Search for the cell housing the specified text and yield its (x, y) center coordinate. 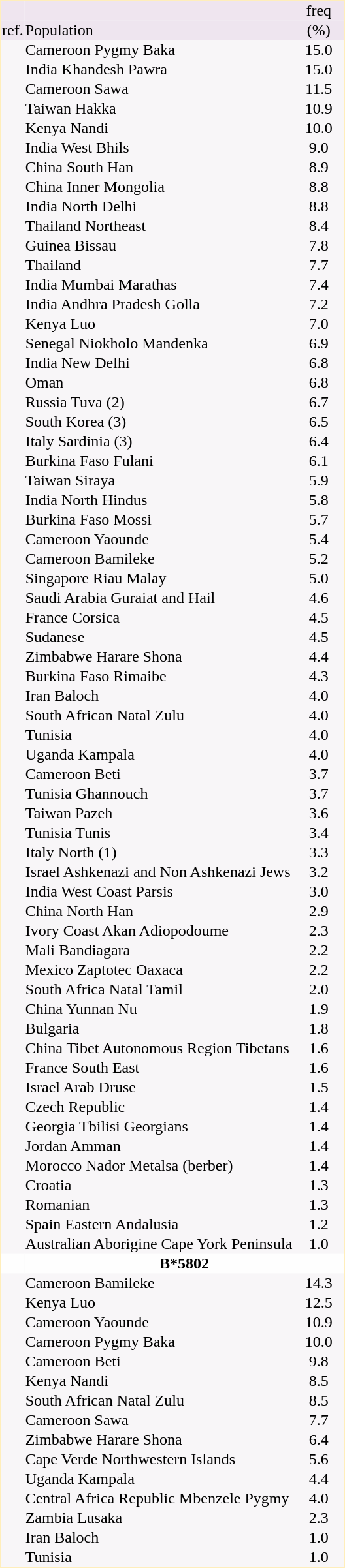
India New Delhi (159, 363)
1.9 (319, 1009)
14.3 (319, 1284)
Tunisia Ghannouch (159, 794)
6.7 (319, 403)
Italy Sardinia (3) (159, 442)
Central Africa Republic Mbenzele Pygmy (159, 1499)
8.4 (319, 226)
7.2 (319, 305)
Guinea Bissau (159, 246)
Georgia Tbilisi Georgians (159, 1127)
Mali Bandiagara (159, 951)
8.9 (319, 168)
Burkina Faso Rimaibe (159, 677)
India Khandesh Pawra (159, 70)
India Andhra Pradesh Golla (159, 305)
Jordan Amman (159, 1146)
5.2 (319, 559)
Burkina Faso Fulani (159, 461)
China North Han (159, 912)
China Inner Mongolia (159, 187)
Australian Aborigine Cape York Peninsula (159, 1244)
1.2 (319, 1225)
Saudi Arabia Guraiat and Hail (159, 598)
5.4 (319, 540)
Spain Eastern Andalusia (159, 1225)
5.6 (319, 1460)
Sudanese (159, 638)
Taiwan Hakka (159, 109)
Croatia (159, 1186)
Mexico Zaptotec Oaxaca (159, 970)
Taiwan Siraya (159, 481)
China South Han (159, 168)
South Africa Natal Tamil (159, 990)
Burkina Faso Mossi (159, 520)
(%) (319, 31)
5.0 (319, 579)
ref. (13, 31)
4.3 (319, 677)
India West Coast Parsis (159, 892)
5.9 (319, 481)
Taiwan Pazeh (159, 814)
2.9 (319, 912)
3.2 (319, 872)
Population (159, 31)
3.0 (319, 892)
6.1 (319, 461)
Czech Republic (159, 1107)
Senegal Niokholo Mandenka (159, 344)
3.4 (319, 833)
China Yunnan Nu (159, 1009)
Italy North (1) (159, 853)
Israel Arab Druse (159, 1088)
6.5 (319, 422)
6.9 (319, 344)
7.4 (319, 285)
9.0 (319, 148)
12.5 (319, 1303)
7.8 (319, 246)
freq (319, 11)
India North Delhi (159, 207)
4.6 (319, 598)
Thailand Northeast (159, 226)
France South East (159, 1068)
Oman (159, 383)
Cape Verde Northwestern Islands (159, 1460)
India West Bhils (159, 148)
9.8 (319, 1362)
South Korea (3) (159, 422)
Morocco Nador Metalsa (berber) (159, 1166)
5.8 (319, 500)
5.7 (319, 520)
11.5 (319, 89)
Ivory Coast Akan Adiopodoume (159, 931)
3.3 (319, 853)
Israel Ashkenazi and Non Ashkenazi Jews (159, 872)
Romanian (159, 1205)
1.5 (319, 1088)
B*5802 (184, 1264)
2.0 (319, 990)
Singapore Riau Malay (159, 579)
Tunisia Tunis (159, 833)
Russia Tuva (2) (159, 403)
India Mumbai Marathas (159, 285)
Bulgaria (159, 1029)
3.6 (319, 814)
India North Hindus (159, 500)
Zambia Lusaka (159, 1518)
7.0 (319, 324)
France Corsica (159, 618)
1.8 (319, 1029)
Thailand (159, 266)
China Tibet Autonomous Region Tibetans (159, 1049)
